Extract the [X, Y] coordinate from the center of the cell holding the provided text.  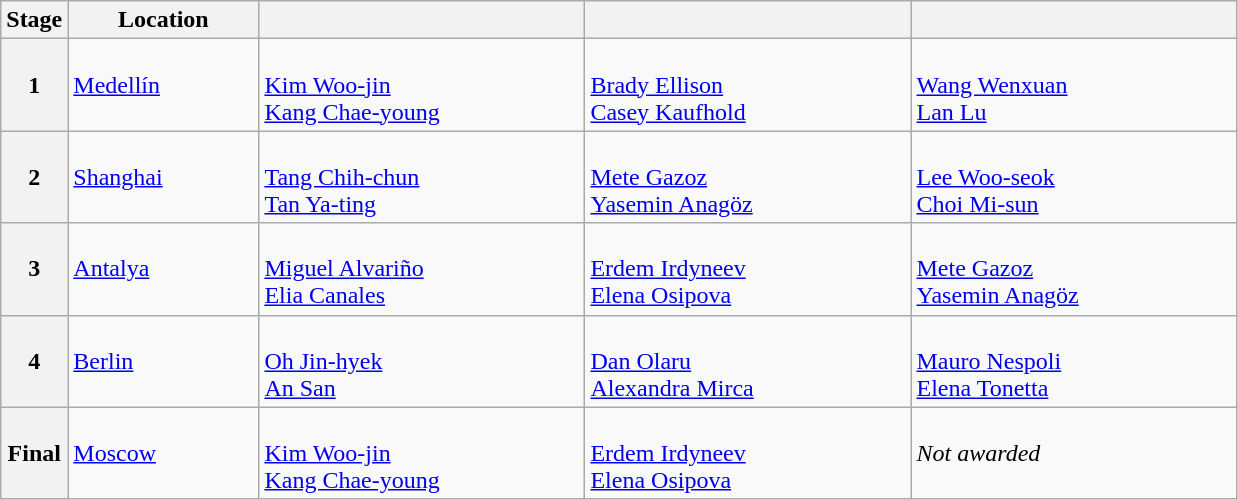
Stage [34, 20]
Oh Jin-hyek An San [422, 361]
Location [164, 20]
Antalya [164, 269]
Medellín [164, 85]
Tang Chih-chun Tan Ya-ting [422, 177]
1 [34, 85]
4 [34, 361]
Berlin [164, 361]
Lee Woo-seok Choi Mi-sun [1074, 177]
Wang Wenxuan Lan Lu [1074, 85]
Miguel Alvariño Elia Canales [422, 269]
3 [34, 269]
Shanghai [164, 177]
Dan Olaru Alexandra Mirca [748, 361]
Brady Ellison Casey Kaufhold [748, 85]
Mauro Nespoli Elena Tonetta [1074, 361]
Final [34, 453]
2 [34, 177]
Not awarded [1074, 453]
Moscow [164, 453]
